Return the (x, y) coordinate for the center point of the cell that contains the specified text.  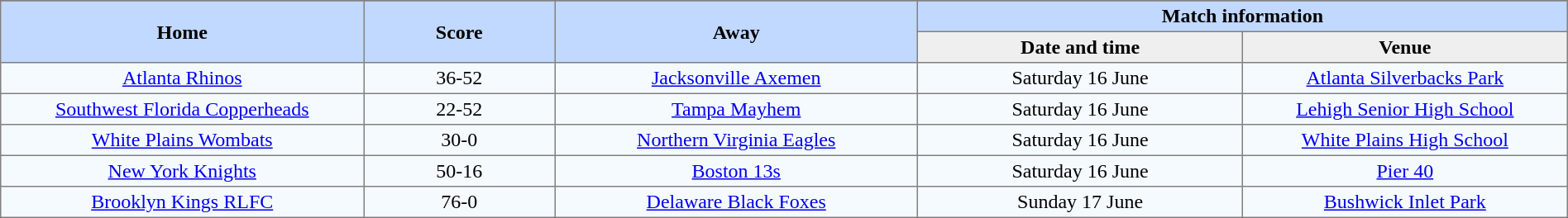
Atlanta Rhinos (182, 78)
Pier 40 (1404, 171)
White Plains Wombats (182, 140)
Home (182, 31)
Sunday 17 June (1080, 202)
36-52 (460, 78)
Away (736, 31)
Brooklyn Kings RLFC (182, 202)
New York Knights (182, 171)
Boston 13s (736, 171)
Bushwick Inlet Park (1404, 202)
76-0 (460, 202)
Score (460, 31)
Tampa Mayhem (736, 109)
Match information (1243, 17)
22-52 (460, 109)
Delaware Black Foxes (736, 202)
Southwest Florida Copperheads (182, 109)
Northern Virginia Eagles (736, 140)
Venue (1404, 47)
50-16 (460, 171)
30-0 (460, 140)
White Plains High School (1404, 140)
Date and time (1080, 47)
Jacksonville Axemen (736, 78)
Lehigh Senior High School (1404, 109)
Atlanta Silverbacks Park (1404, 78)
